Locate the cell with the specified text and output its [X, Y] center coordinate. 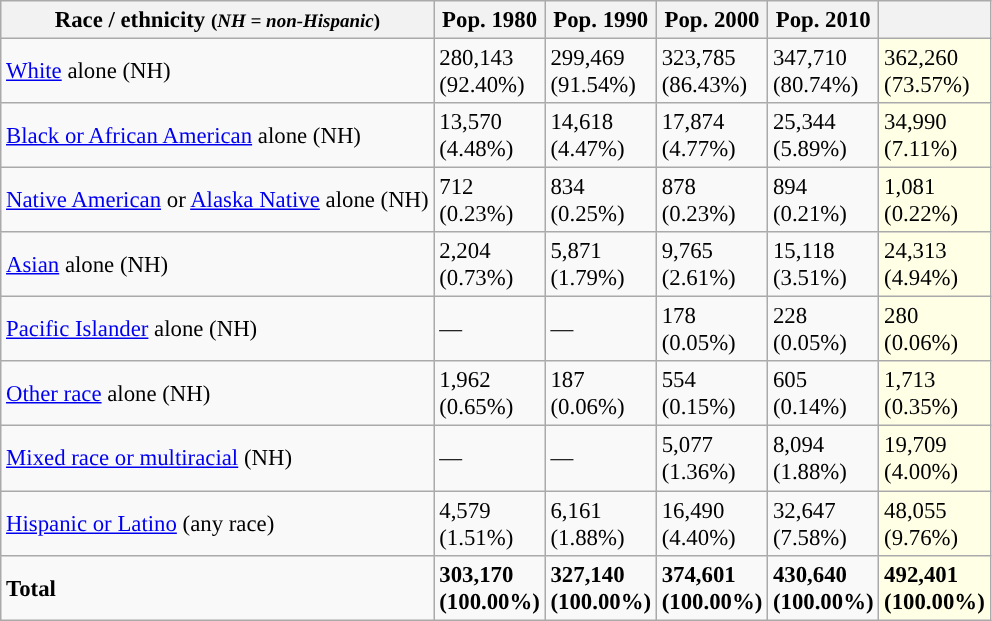
Race / ethnicity (NH = non-Hispanic) [218, 20]
16,490(4.40%) [712, 524]
Pacific Islander alone (NH) [218, 330]
605(0.14%) [824, 394]
Total [218, 588]
894(0.21%) [824, 200]
1,962(0.65%) [490, 394]
712(0.23%) [490, 200]
Black or African American alone (NH) [218, 136]
430,640(100.00%) [824, 588]
187(0.06%) [600, 394]
6,161(1.88%) [600, 524]
834(0.25%) [600, 200]
2,204(0.73%) [490, 264]
Hispanic or Latino (any race) [218, 524]
9,765(2.61%) [712, 264]
1,081(0.22%) [934, 200]
Pop. 2000 [712, 20]
554(0.15%) [712, 394]
15,118(3.51%) [824, 264]
34,990(7.11%) [934, 136]
280,143(92.40%) [490, 72]
32,647(7.58%) [824, 524]
25,344(5.89%) [824, 136]
Other race alone (NH) [218, 394]
48,055(9.76%) [934, 524]
Asian alone (NH) [218, 264]
White alone (NH) [218, 72]
374,601(100.00%) [712, 588]
Pop. 2010 [824, 20]
178(0.05%) [712, 330]
1,713(0.35%) [934, 394]
280(0.06%) [934, 330]
303,170(100.00%) [490, 588]
5,077(1.36%) [712, 458]
323,785(86.43%) [712, 72]
Pop. 1990 [600, 20]
17,874(4.77%) [712, 136]
Mixed race or multiracial (NH) [218, 458]
24,313(4.94%) [934, 264]
492,401(100.00%) [934, 588]
Pop. 1980 [490, 20]
13,570(4.48%) [490, 136]
5,871(1.79%) [600, 264]
14,618(4.47%) [600, 136]
327,140(100.00%) [600, 588]
228(0.05%) [824, 330]
19,709(4.00%) [934, 458]
299,469(91.54%) [600, 72]
8,094(1.88%) [824, 458]
Native American or Alaska Native alone (NH) [218, 200]
347,710(80.74%) [824, 72]
878(0.23%) [712, 200]
362,260(73.57%) [934, 72]
4,579(1.51%) [490, 524]
